Output the [x, y] coordinate of the center of the cell containing the given text.  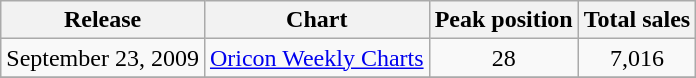
Total sales [637, 20]
Chart [316, 20]
28 [504, 58]
Oricon Weekly Charts [316, 58]
September 23, 2009 [103, 58]
Peak position [504, 20]
7,016 [637, 58]
Release [103, 20]
